Provide the [X, Y] coordinate of the cell's center where the given text is located.  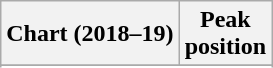
Chart (2018–19) [90, 34]
Peakposition [225, 34]
